Pinpoint the cell where the given text exists, returning its [X, Y] midpoint coordinate. 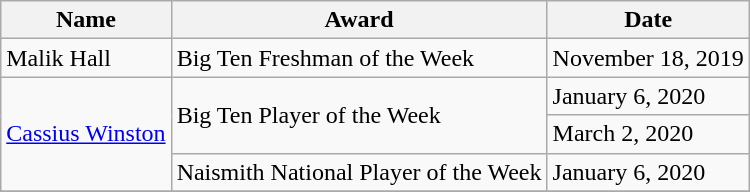
November 18, 2019 [648, 58]
Big Ten Freshman of the Week [359, 58]
March 2, 2020 [648, 134]
Malik Hall [86, 58]
Award [359, 20]
Date [648, 20]
Naismith National Player of the Week [359, 172]
Big Ten Player of the Week [359, 115]
Cassius Winston [86, 134]
Name [86, 20]
